Capture the cell that displays the provided text and extract its (X, Y) central coordinate. 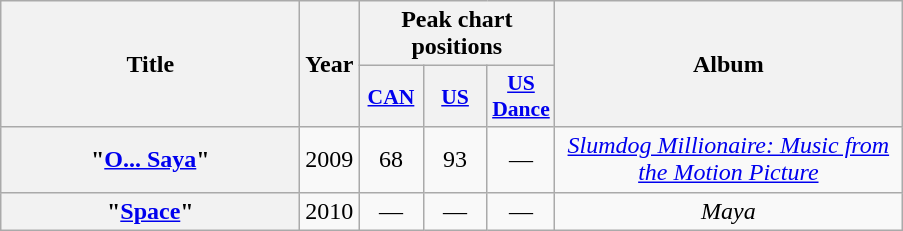
USDance (521, 96)
Album (728, 64)
CAN (391, 96)
"Space" (150, 211)
"O... Saya" (150, 160)
68 (391, 160)
Maya (728, 211)
Year (330, 64)
Title (150, 64)
2009 (330, 160)
US (455, 96)
Slumdog Millionaire: Music from the Motion Picture (728, 160)
2010 (330, 211)
93 (455, 160)
Peak chart positions (457, 34)
